For the text-containing cell, return its midpoint in [X, Y] coordinate format. 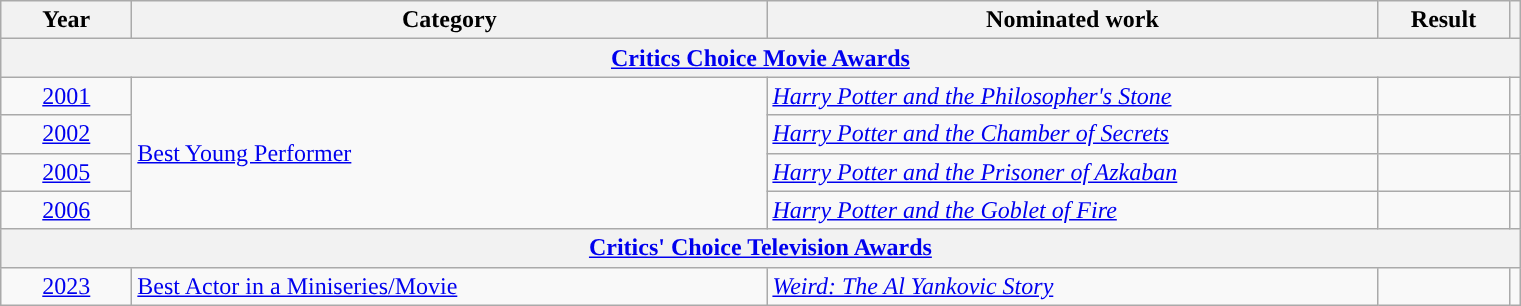
Critics' Choice Television Awards [760, 248]
Best Young Performer [450, 153]
Harry Potter and the Philosopher's Stone [1072, 96]
2002 [66, 134]
Category [450, 20]
Harry Potter and the Prisoner of Azkaban [1072, 172]
2005 [66, 172]
Best Actor in a Miniseries/Movie [450, 286]
2023 [66, 286]
Critics Choice Movie Awards [760, 58]
2006 [66, 210]
Nominated work [1072, 20]
Result [1444, 20]
2001 [66, 96]
Weird: The Al Yankovic Story [1072, 286]
Year [66, 20]
Harry Potter and the Chamber of Secrets [1072, 134]
Harry Potter and the Goblet of Fire [1072, 210]
